For the text-containing cell, return its midpoint in (x, y) coordinate format. 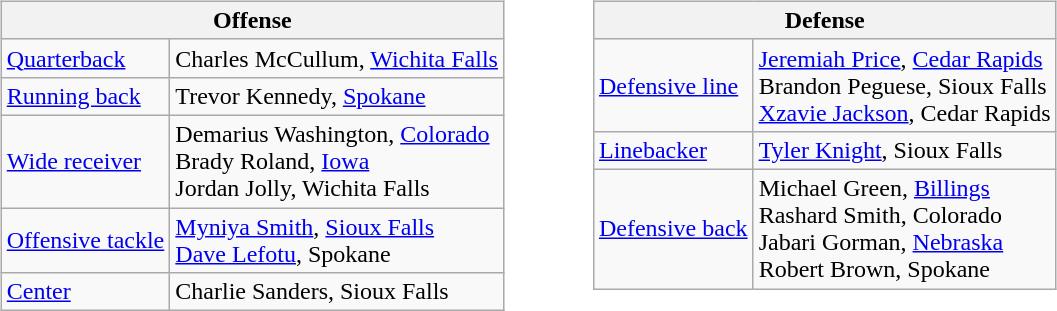
Jeremiah Price, Cedar RapidsBrandon Peguese, Sioux FallsXzavie Jackson, Cedar Rapids (904, 85)
Defense (824, 20)
Wide receiver (86, 161)
Charlie Sanders, Sioux Falls (337, 292)
Linebacker (673, 150)
Offensive tackle (86, 240)
Myniya Smith, Sioux FallsDave Lefotu, Spokane (337, 240)
Offense (252, 20)
Tyler Knight, Sioux Falls (904, 150)
Running back (86, 96)
Defensive line (673, 85)
Center (86, 292)
Demarius Washington, ColoradoBrady Roland, IowaJordan Jolly, Wichita Falls (337, 161)
Defensive back (673, 228)
Michael Green, BillingsRashard Smith, ColoradoJabari Gorman, NebraskaRobert Brown, Spokane (904, 228)
Trevor Kennedy, Spokane (337, 96)
Quarterback (86, 58)
Charles McCullum, Wichita Falls (337, 58)
